Identify which cell holds the provided text, then report its (x, y) central coordinate. 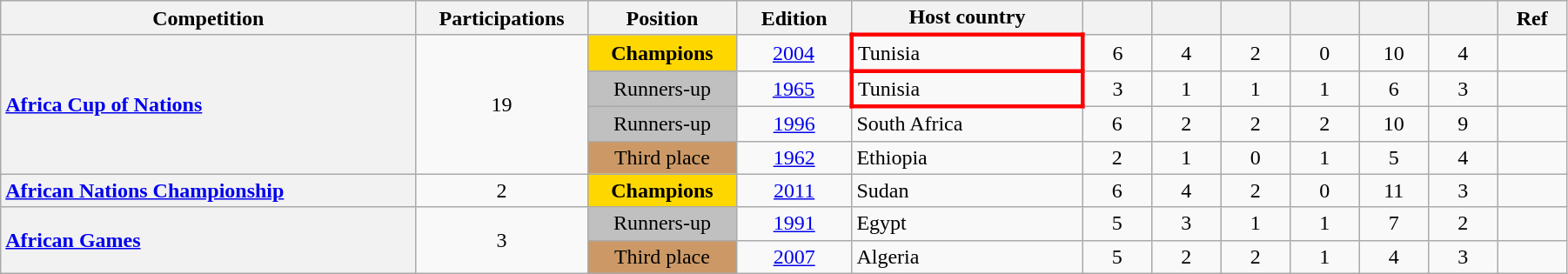
Ethiopia (968, 157)
Competition (209, 18)
Algeria (968, 257)
South Africa (968, 124)
9 (1463, 124)
Position (661, 18)
Sudan (968, 190)
Ref (1532, 18)
African Nations Championship (209, 190)
Edition (794, 18)
19 (502, 104)
1996 (794, 124)
2011 (794, 190)
Egypt (968, 224)
2004 (794, 52)
1965 (794, 89)
Participations (502, 18)
1962 (794, 157)
2007 (794, 257)
African Games (209, 240)
7 (1394, 224)
11 (1394, 190)
Africa Cup of Nations (209, 104)
Host country (968, 18)
1991 (794, 224)
